Identify which cell holds the provided text, then report its [X, Y] central coordinate. 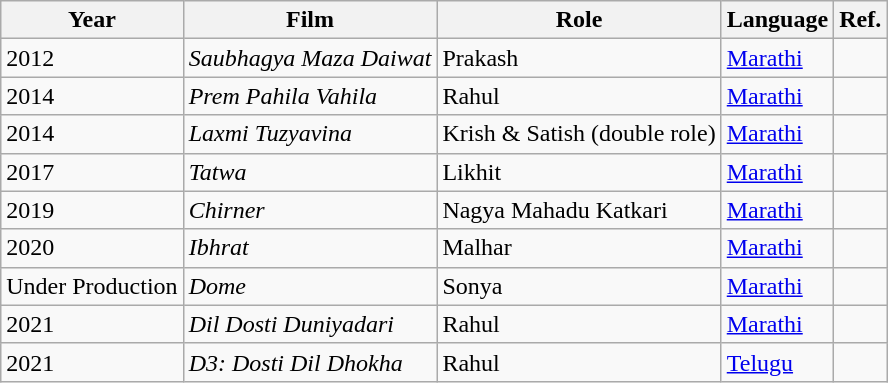
Nagya Mahadu Katkari [579, 210]
Ref. [860, 20]
Likhit [579, 172]
Chirner [310, 210]
Dome [310, 286]
Telugu [777, 362]
Sonya [579, 286]
Ibhrat [310, 248]
Language [777, 20]
2019 [92, 210]
Tatwa [310, 172]
Role [579, 20]
Under Production [92, 286]
Film [310, 20]
2012 [92, 58]
Saubhagya Maza Daiwat [310, 58]
Dil Dosti Duniyadari [310, 324]
Prem Pahila Vahila [310, 96]
Malhar [579, 248]
Krish & Satish (double role) [579, 134]
2017 [92, 172]
Prakash [579, 58]
Year [92, 20]
Laxmi Tuzyavina [310, 134]
2020 [92, 248]
D3: Dosti Dil Dhokha [310, 362]
